Output the [x, y] coordinate of the center of the cell containing the given text.  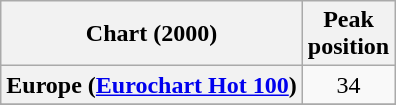
Europe (Eurochart Hot 100) [152, 85]
34 [348, 85]
Chart (2000) [152, 34]
Peakposition [348, 34]
